Identify which cell holds the provided text, then report its [x, y] central coordinate. 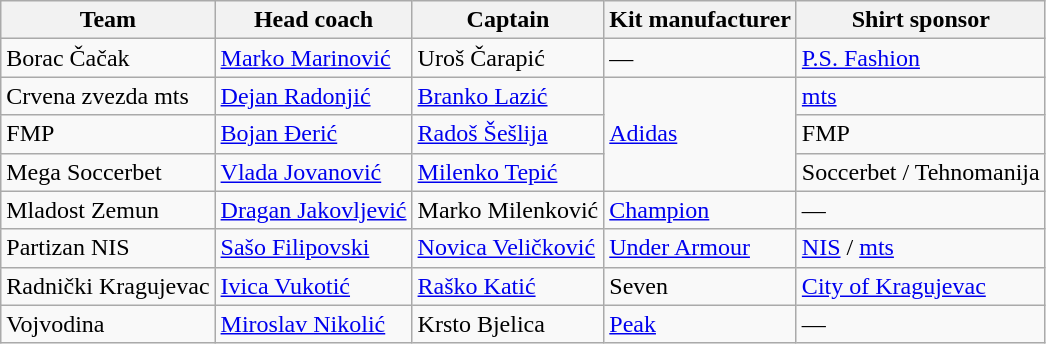
NIS / mts [920, 248]
Seven [700, 286]
Head coach [314, 20]
Radnički Kragujevac [108, 286]
Bojan Đerić [314, 134]
Kit manufacturer [700, 20]
P.S. Fashion [920, 58]
Mladost Zemun [108, 210]
Sašo Filipovski [314, 248]
Raško Katić [508, 286]
Crvena zvezda mts [108, 96]
Champion [700, 210]
Mega Soccerbet [108, 172]
Vlada Jovanović [314, 172]
Soccerbet / Tehnomanija [920, 172]
Miroslav Nikolić [314, 324]
Branko Lazić [508, 96]
City of Kragujevac [920, 286]
Marko Milenković [508, 210]
Peak [700, 324]
Adidas [700, 134]
Milenko Tepić [508, 172]
Vojvodina [108, 324]
Uroš Čarapić [508, 58]
Partizan NIS [108, 248]
Team [108, 20]
Dejan Radonjić [314, 96]
Ivica Vukotić [314, 286]
Marko Marinović [314, 58]
Radoš Šešlija [508, 134]
Under Armour [700, 248]
Novica Veličković [508, 248]
mts [920, 96]
Captain [508, 20]
Krsto Bjelica [508, 324]
Dragan Jakovljević [314, 210]
Shirt sponsor [920, 20]
Borac Čačak [108, 58]
